Search for the cell housing the specified text and yield its (x, y) center coordinate. 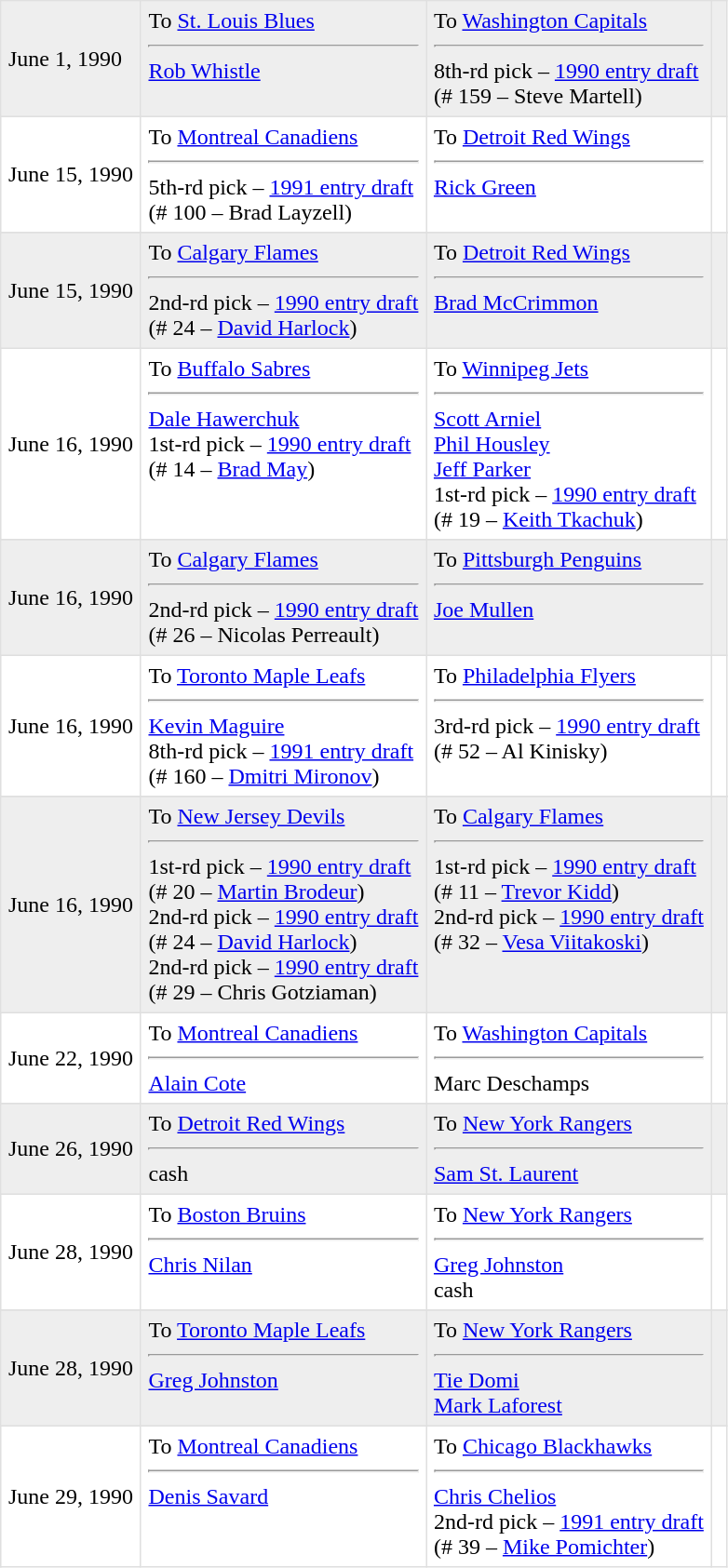
To Calgary Flames2nd-rd pick – 1990 entry draft(# 26 – Nicolas Perreault) (283, 597)
June 26, 1990 (71, 1149)
To Montreal Canadiens5th-rd pick – 1991 entry draft(# 100 – Brad Layzell) (283, 174)
June 1, 1990 (71, 59)
To New York RangersSam St. Laurent (569, 1149)
To New York RangersTie DomiMark Laforest (569, 1368)
To Detroit Red Wingscash (283, 1149)
To Pittsburgh PenguinsJoe Mullen (569, 597)
To Buffalo SabresDale Hawerchuk1st-rd pick – 1990 entry draft(# 14 – Brad May) (283, 444)
To Detroit Red WingsBrad McCrimmon (569, 290)
To Washington Capitals8th-rd pick – 1990 entry draft(# 159 – Steve Martell) (569, 59)
To Winnipeg JetsScott ArnielPhil HousleyJeff Parker1st-rd pick – 1990 entry draft(# 19 – Keith Tkachuk) (569, 444)
To New York RangersGreg Johnstoncash (569, 1252)
To Philadelphia Flyers3rd-rd pick – 1990 entry draft(# 52 – Al Kinisky) (569, 726)
To Calgary Flames2nd-rd pick – 1990 entry draft(# 24 – David Harlock) (283, 290)
To Chicago BlackhawksChris Chelios2nd-rd pick – 1991 entry draft(# 39 – Mike Pomichter) (569, 1496)
To Calgary Flames1st-rd pick – 1990 entry draft(# 11 – Trevor Kidd)2nd-rd pick – 1990 entry draft(# 32 – Vesa Viitakoski) (569, 905)
To Toronto Maple LeafsGreg Johnston (283, 1368)
To Toronto Maple LeafsKevin Maguire8th-rd pick – 1991 entry draft(# 160 – Dmitri Mironov) (283, 726)
To Montreal CanadiensAlain Cote (283, 1058)
To Boston BruinsChris Nilan (283, 1252)
June 22, 1990 (71, 1058)
To St. Louis BluesRob Whistle (283, 59)
To Montreal CanadiensDenis Savard (283, 1496)
To Washington CapitalsMarc Deschamps (569, 1058)
June 29, 1990 (71, 1496)
To Detroit Red WingsRick Green (569, 174)
